Scan for the cell matching the given text and deliver its [X, Y] coordinate at center. 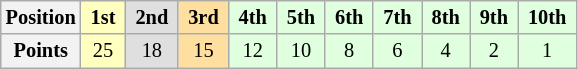
9th [494, 17]
15 [203, 51]
8 [349, 51]
2nd [152, 17]
4 [446, 51]
Position [41, 17]
7th [397, 17]
10th [547, 17]
10 [301, 51]
12 [253, 51]
25 [104, 51]
3rd [203, 17]
1 [547, 51]
1st [104, 17]
5th [301, 17]
8th [446, 17]
6 [397, 51]
2 [494, 51]
4th [253, 17]
Points [41, 51]
18 [152, 51]
6th [349, 17]
